Provide the [x, y] coordinate of the cell's center where the given text is located.  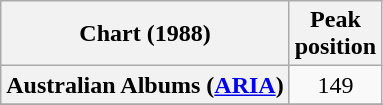
Peak position [335, 34]
149 [335, 85]
Australian Albums (ARIA) [145, 85]
Chart (1988) [145, 34]
